Detect which cell encompasses the target text, then output its [X, Y] center coordinate. 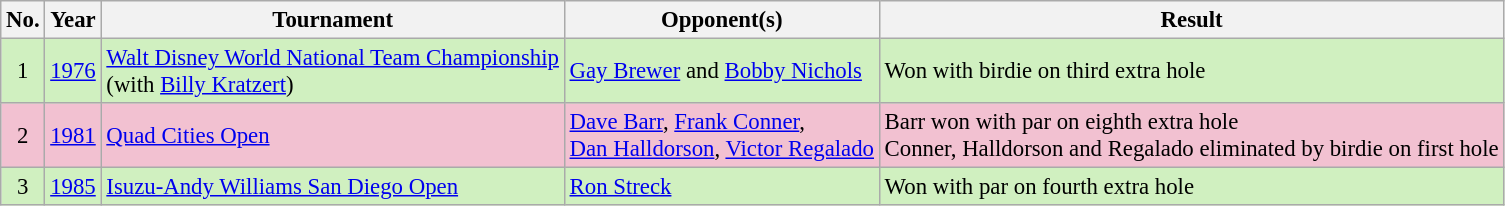
Tournament [332, 20]
Year [73, 20]
Won with par on fourth extra hole [1192, 187]
Quad Cities Open [332, 136]
Dave Barr, Frank Conner, Dan Halldorson, Victor Regalado [722, 136]
2 [23, 136]
1981 [73, 136]
1976 [73, 72]
Walt Disney World National Team Championship(with Billy Kratzert) [332, 72]
Opponent(s) [722, 20]
1 [23, 72]
Isuzu-Andy Williams San Diego Open [332, 187]
Result [1192, 20]
Barr won with par on eighth extra holeConner, Halldorson and Regalado eliminated by birdie on first hole [1192, 136]
Gay Brewer and Bobby Nichols [722, 72]
3 [23, 187]
1985 [73, 187]
Ron Streck [722, 187]
No. [23, 20]
Won with birdie on third extra hole [1192, 72]
